Identify which cell holds the provided text, then report its [X, Y] central coordinate. 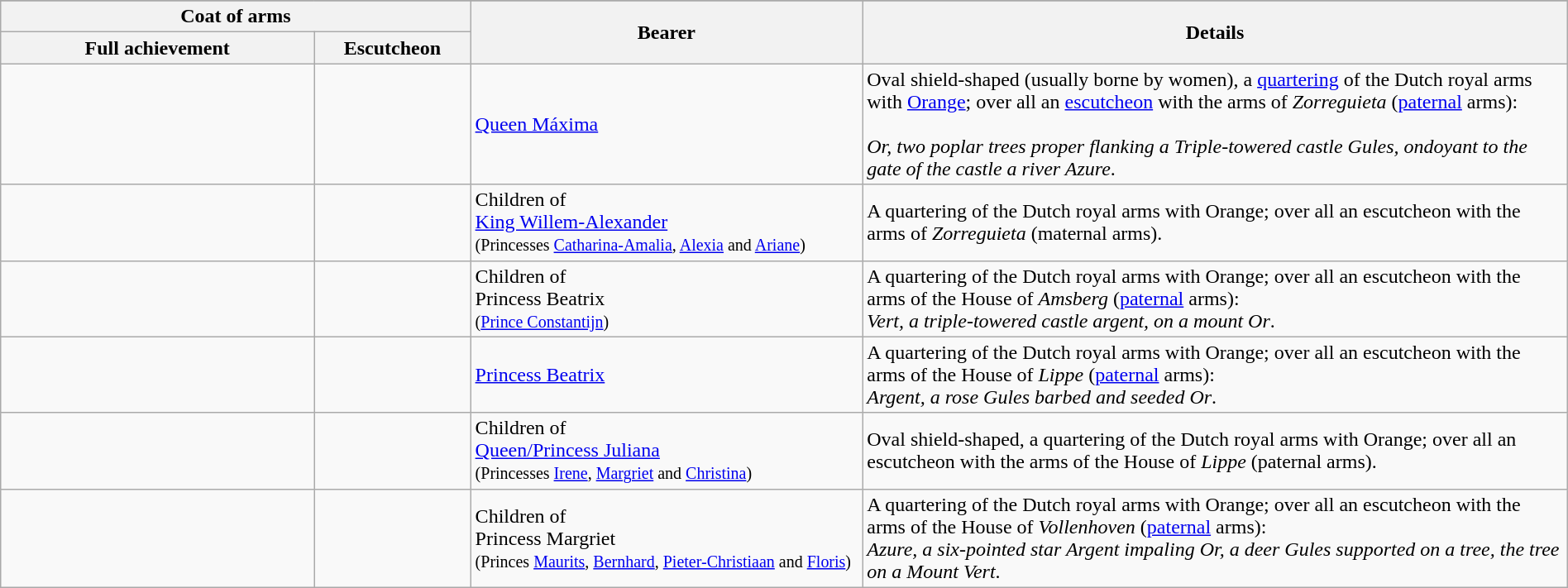
Children ofKing Willem-Alexander(Princesses Catharina-Amalia, Alexia and Ariane) [667, 222]
Escutcheon [392, 48]
Princess Beatrix [667, 375]
Coat of arms [236, 17]
A quartering of the Dutch royal arms with Orange; over all an escutcheon with the arms of Zorreguieta (maternal arms). [1216, 222]
Children ofPrincess Beatrix(Prince Constantijn) [667, 299]
Details [1216, 32]
Bearer [667, 32]
Children of Queen/Princess Juliana(Princesses Irene, Margriet and Christina) [667, 451]
Children ofPrincess Margriet(Princes Maurits, Bernhard, Pieter-Christiaan and Floris) [667, 538]
Oval shield-shaped, a quartering of the Dutch royal arms with Orange; over all an escutcheon with the arms of the House of Lippe (paternal arms). [1216, 451]
Full achievement [157, 48]
Queen Máxima [667, 124]
